Provide the [x, y] coordinate of the cell's center where the given text is located.  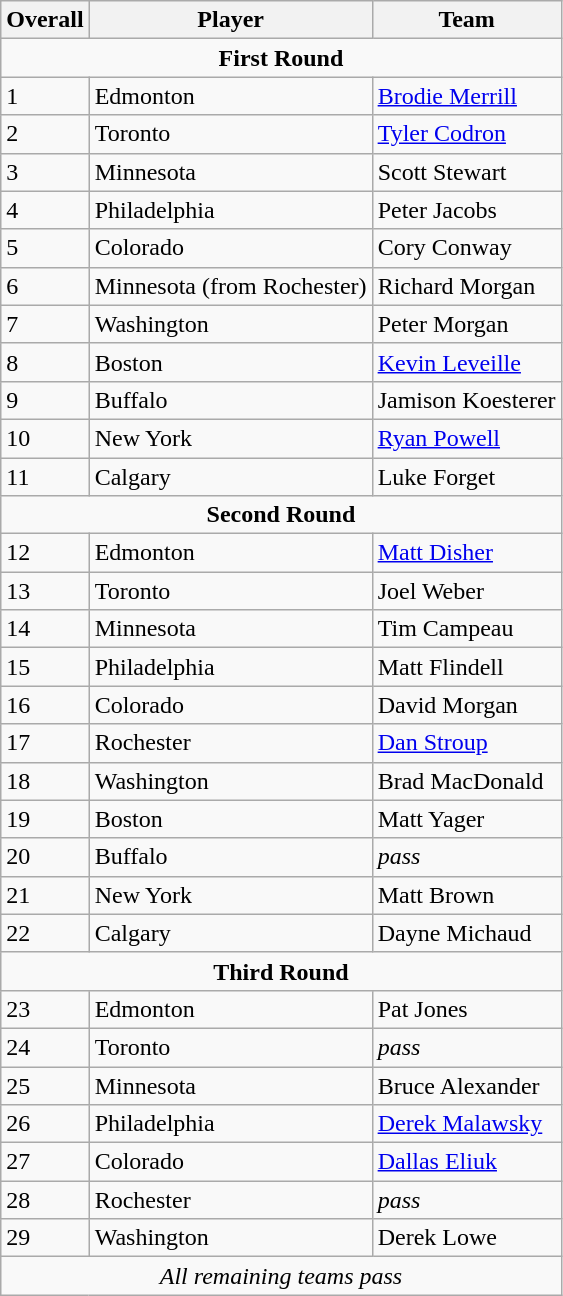
28 [45, 1200]
11 [45, 477]
Luke Forget [466, 477]
Jamison Koesterer [466, 400]
1 [45, 96]
6 [45, 286]
21 [45, 895]
Joel Weber [466, 591]
Bruce Alexander [466, 1085]
26 [45, 1124]
4 [45, 210]
Overall [45, 20]
25 [45, 1085]
18 [45, 781]
Cory Conway [466, 248]
17 [45, 743]
Derek Lowe [466, 1238]
8 [45, 362]
David Morgan [466, 705]
9 [45, 400]
Second Round [281, 515]
Derek Malawsky [466, 1124]
5 [45, 248]
14 [45, 629]
First Round [281, 58]
All remaining teams pass [281, 1276]
Scott Stewart [466, 172]
Pat Jones [466, 1009]
29 [45, 1238]
Matt Brown [466, 895]
Player [230, 20]
Ryan Powell [466, 438]
Richard Morgan [466, 286]
10 [45, 438]
Matt Disher [466, 553]
23 [45, 1009]
24 [45, 1047]
Minnesota (from Rochester) [230, 286]
Dan Stroup [466, 743]
Dayne Michaud [466, 933]
Dallas Eliuk [466, 1162]
15 [45, 667]
Matt Yager [466, 819]
Brad MacDonald [466, 781]
2 [45, 134]
13 [45, 591]
16 [45, 705]
Team [466, 20]
Peter Morgan [466, 324]
20 [45, 857]
Brodie Merrill [466, 96]
19 [45, 819]
Matt Flindell [466, 667]
Kevin Leveille [466, 362]
Third Round [281, 971]
12 [45, 553]
27 [45, 1162]
Tim Campeau [466, 629]
3 [45, 172]
Peter Jacobs [466, 210]
7 [45, 324]
Tyler Codron [466, 134]
22 [45, 933]
